Determine the (X, Y) coordinate at the center of the cell enclosing the given text.  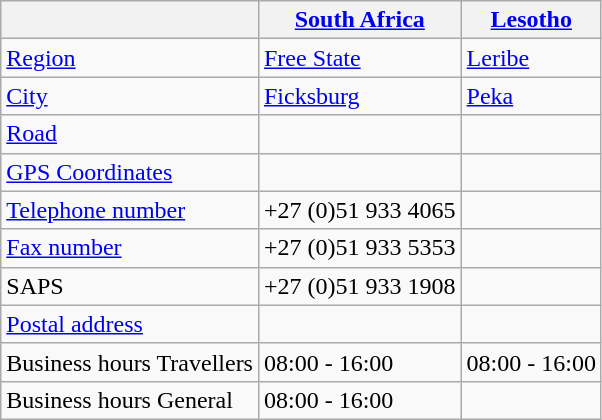
Region (130, 58)
Road (130, 134)
Ficksburg (360, 96)
Lesotho (531, 20)
City (130, 96)
Postal address (130, 324)
Fax number (130, 248)
+27 (0)51 933 1908 (360, 286)
+27 (0)51 933 4065 (360, 210)
SAPS (130, 286)
Peka (531, 96)
+27 (0)51 933 5353 (360, 248)
Free State (360, 58)
Business hours Travellers (130, 362)
GPS Coordinates (130, 172)
South Africa (360, 20)
Business hours General (130, 400)
Telephone number (130, 210)
Leribe (531, 58)
